Pinpoint the cell where the given text exists, returning its [X, Y] midpoint coordinate. 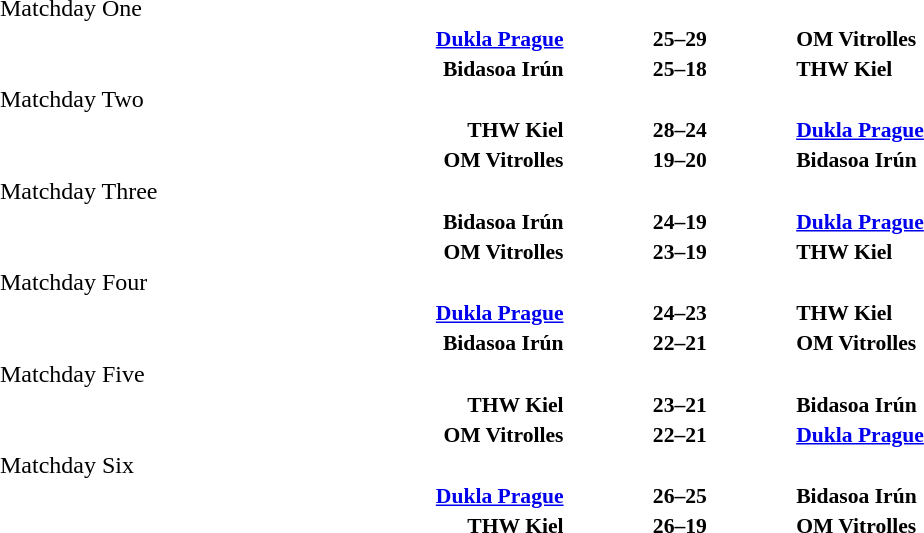
28–24 [680, 130]
25–18 [680, 68]
23–21 [680, 404]
24–19 [680, 222]
23–19 [680, 252]
26–25 [680, 496]
25–29 [680, 38]
19–20 [680, 160]
24–23 [680, 313]
